From the cell containing the given text, extract its center point as [x, y] coordinate. 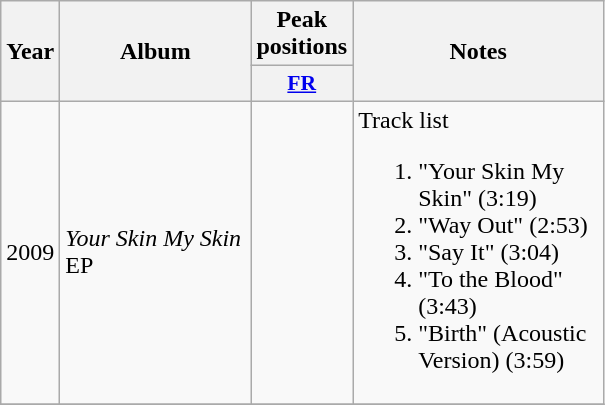
Your Skin My Skin EP [156, 252]
Album [156, 52]
Peak positions [302, 34]
Notes [478, 52]
Track list"Your Skin My Skin" (3:19)"Way Out" (2:53)"Say It" (3:04)"To the Blood" (3:43)"Birth" (Acoustic Version) (3:59) [478, 252]
FR [302, 84]
Year [30, 52]
2009 [30, 252]
